Provide the (x, y) coordinate of the cell's center where the given text is located.  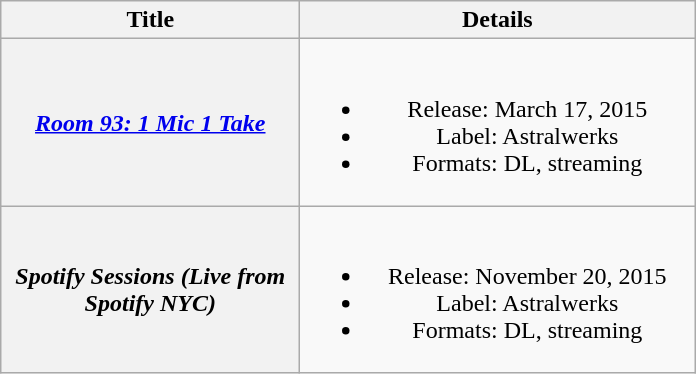
Title (150, 20)
Release: November 20, 2015Label: AstralwerksFormats: DL, streaming (498, 290)
Details (498, 20)
Spotify Sessions (Live from Spotify NYC) (150, 290)
Release: March 17, 2015Label: AstralwerksFormats: DL, streaming (498, 122)
Room 93: 1 Mic 1 Take (150, 122)
